Identify which cell holds the provided text, then report its [X, Y] central coordinate. 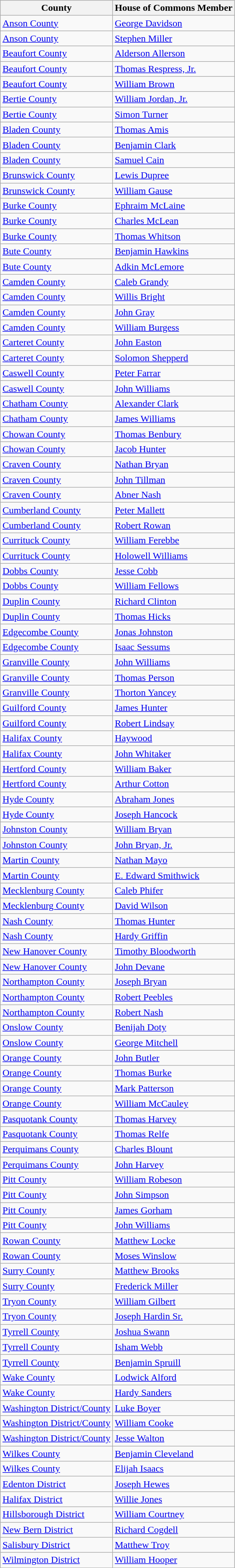
John Harvey [174, 1165]
Nathan Mayo [174, 860]
James Williams [174, 419]
William Fellows [174, 586]
William Robeson [174, 1180]
Richard Cogdell [174, 1530]
Thomas Whitson [174, 236]
Willis Bright [174, 297]
Thomas Hicks [174, 616]
Caleb Phifer [174, 890]
Robert Peebles [174, 997]
Benjamin Clark [174, 145]
Halifax District [56, 1499]
William Burgess [174, 327]
Wilmington District [56, 1560]
Peter Mallett [174, 510]
Samuel Cain [174, 160]
Abraham Jones [174, 799]
Hardy Griffin [174, 936]
John Gray [174, 312]
Jesse Walton [174, 1438]
John Whitaker [174, 754]
Isaac Sessums [174, 647]
Nathan Bryan [174, 465]
Timothy Bloodworth [174, 952]
Jesse Cobb [174, 571]
Caleb Grandy [174, 282]
Ephraim McLaine [174, 206]
County [56, 8]
William Gause [174, 191]
Jonas Johnston [174, 632]
Lewis Dupree [174, 175]
Thomas Person [174, 678]
William Courtney [174, 1514]
William Hooper [174, 1560]
Benjamin Cleveland [174, 1454]
E. Edward Smithwick [174, 875]
Mark Patterson [174, 1088]
William McCauley [174, 1103]
Robert Lindsay [174, 723]
Moses Winslow [174, 1256]
William Baker [174, 769]
Thorton Yancey [174, 693]
Joseph Hewes [174, 1484]
John Easton [174, 343]
Thomas Burke [174, 1073]
Matthew Locke [174, 1241]
Isham Webb [174, 1347]
Jacob Hunter [174, 449]
Alderson Allerson [174, 54]
House of Commons Member [174, 8]
Abner Nash [174, 495]
John Bryan, Jr. [174, 845]
William Brown [174, 84]
Benijah Doty [174, 1027]
James Hunter [174, 708]
Thomas Respress, Jr. [174, 69]
William Ferebbe [174, 541]
James Gorham [174, 1210]
William Jordan, Jr. [174, 99]
Thomas Hunter [174, 921]
Frederick Miller [174, 1286]
Adkin McLemore [174, 267]
Benjamin Spruill [174, 1362]
Edenton District [56, 1484]
Robert Nash [174, 1012]
New Bern District [56, 1530]
Robert Rowan [174, 525]
John Simpson [174, 1195]
Thomas Benbury [174, 434]
George Mitchell [174, 1043]
George Davidson [174, 23]
Salisbury District [56, 1545]
Solomon Shepperd [174, 358]
Stephen Miller [174, 38]
Haywood [174, 738]
Joshua Swann [174, 1332]
Alexander Clark [174, 403]
Charles Blount [174, 1149]
Peter Farrar [174, 373]
David Wilson [174, 906]
Joseph Bryan [174, 982]
Charles McLean [174, 221]
Arthur Cotton [174, 784]
Holowell Williams [174, 556]
Lodwick Alford [174, 1377]
Luke Boyer [174, 1408]
Joseph Hancock [174, 814]
Matthew Brooks [174, 1271]
John Devane [174, 967]
Thomas Relfe [174, 1134]
Willie Jones [174, 1499]
Hardy Sanders [174, 1392]
Thomas Harvey [174, 1119]
William Cooke [174, 1423]
Simon Turner [174, 114]
Hillsborough District [56, 1514]
William Gilbert [174, 1301]
Matthew Troy [174, 1545]
William Bryan [174, 830]
John Butler [174, 1058]
Elijah Isaacs [174, 1469]
Benjamin Hawkins [174, 251]
Thomas Amis [174, 130]
John Tillman [174, 480]
Richard Clinton [174, 601]
Joseph Hardin Sr. [174, 1317]
